Scan for the cell matching the given text and deliver its (X, Y) coordinate at center. 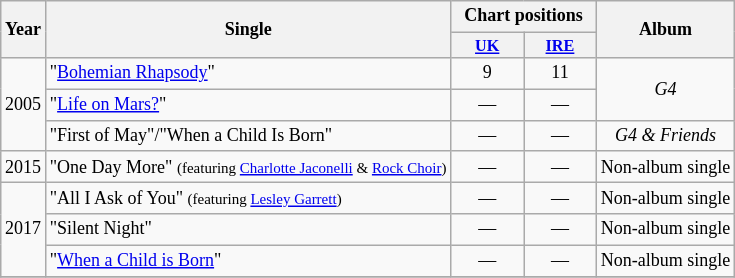
Album (665, 30)
2015 (24, 166)
UK (488, 45)
9 (488, 74)
IRE (560, 45)
G4 & Friends (665, 136)
Single (248, 30)
2005 (24, 105)
"First of May"/"When a Child Is Born" (248, 136)
"Bohemian Rhapsody" (248, 74)
"One Day More" (featuring Charlotte Jaconelli & Rock Choir) (248, 166)
"Silent Night" (248, 230)
"Life on Mars?" (248, 104)
"All I Ask of You" (featuring Lesley Garrett) (248, 198)
Chart positions (524, 16)
11 (560, 74)
2017 (24, 230)
G4 (665, 89)
Year (24, 30)
"When a Child is Born" (248, 260)
